Pinpoint the cell where the given text exists, returning its [X, Y] midpoint coordinate. 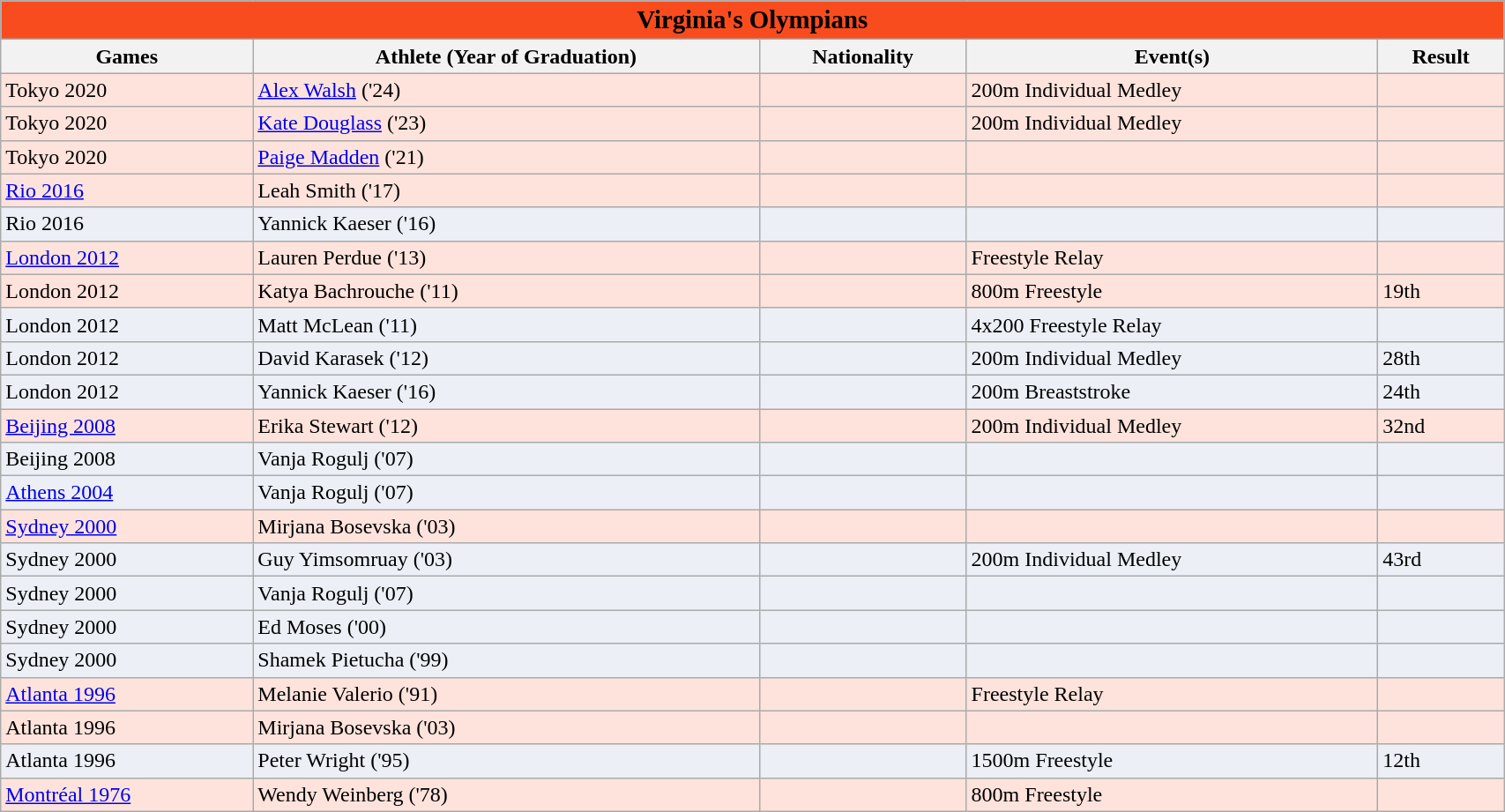
Peter Wright ('95) [506, 761]
Alex Walsh ('24) [506, 90]
Wendy Weinberg ('78) [506, 794]
Montréal 1976 [127, 794]
Leah Smith ('17) [506, 190]
1500m Freestyle [1173, 761]
Matt McLean ('11) [506, 324]
Lauren Perdue ('13) [506, 257]
Virginia's Olympians [753, 20]
Katya Bachrouche ('11) [506, 291]
Guy Yimsomruay ('03) [506, 560]
200m Breaststroke [1173, 391]
43rd [1441, 560]
32nd [1441, 426]
Paige Madden ('21) [506, 157]
12th [1441, 761]
Nationality [862, 56]
Result [1441, 56]
David Karasek ('12) [506, 358]
Athlete (Year of Graduation) [506, 56]
Games [127, 56]
Erika Stewart ('12) [506, 426]
Kate Douglass ('23) [506, 123]
Athens 2004 [127, 493]
Melanie Valerio ('91) [506, 694]
19th [1441, 291]
28th [1441, 358]
24th [1441, 391]
Event(s) [1173, 56]
4x200 Freestyle Relay [1173, 324]
Ed Moses ('00) [506, 627]
Shamek Pietucha ('99) [506, 660]
